Scan for the cell matching the given text and deliver its [X, Y] coordinate at center. 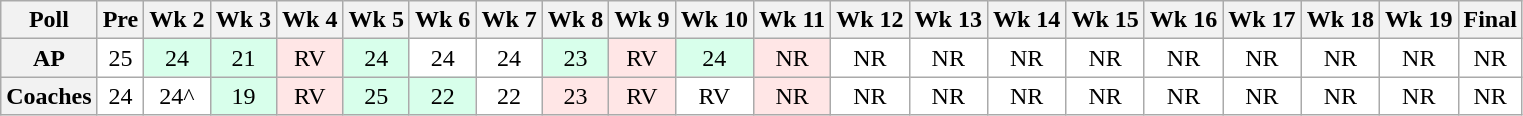
Wk 11 [792, 20]
Wk 2 [177, 20]
Wk 6 [442, 20]
Wk 13 [948, 20]
Wk 12 [870, 20]
Wk 14 [1026, 20]
Wk 9 [642, 20]
Wk 4 [310, 20]
Final [1490, 20]
Wk 18 [1340, 20]
Wk 5 [376, 20]
Wk 10 [714, 20]
Wk 15 [1105, 20]
AP [49, 58]
19 [243, 96]
Wk 3 [243, 20]
Coaches [49, 96]
24^ [177, 96]
Pre [120, 20]
Wk 16 [1183, 20]
Wk 7 [509, 20]
21 [243, 58]
Poll [49, 20]
Wk 19 [1419, 20]
Wk 17 [1262, 20]
Wk 8 [575, 20]
